From the cell containing the given text, extract its center point as [x, y] coordinate. 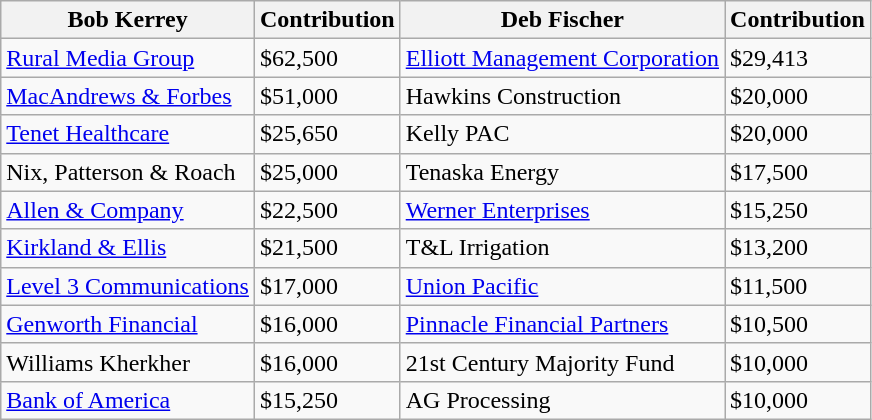
Tenaska Energy [562, 172]
Rural Media Group [128, 58]
$17,500 [798, 172]
Genworth Financial [128, 324]
Allen & Company [128, 210]
Tenet Healthcare [128, 134]
$25,650 [327, 134]
$13,200 [798, 248]
21st Century Majority Fund [562, 362]
AG Processing [562, 400]
Bob Kerrey [128, 20]
Pinnacle Financial Partners [562, 324]
Williams Kherkher [128, 362]
$29,413 [798, 58]
Hawkins Construction [562, 96]
Werner Enterprises [562, 210]
$17,000 [327, 286]
T&L Irrigation [562, 248]
Kirkland & Ellis [128, 248]
$25,000 [327, 172]
$51,000 [327, 96]
$10,500 [798, 324]
$21,500 [327, 248]
$62,500 [327, 58]
Kelly PAC [562, 134]
Level 3 Communications [128, 286]
Deb Fischer [562, 20]
Nix, Patterson & Roach [128, 172]
Bank of America [128, 400]
Union Pacific [562, 286]
MacAndrews & Forbes [128, 96]
Elliott Management Corporation [562, 58]
$11,500 [798, 286]
$22,500 [327, 210]
